Provide the (x, y) coordinate of the cell's center where the given text is located.  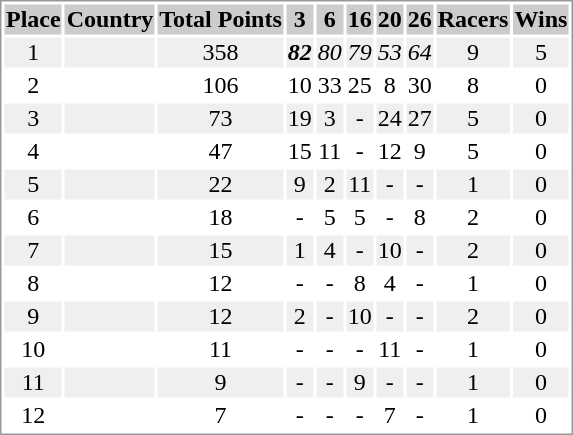
19 (300, 119)
Place (33, 19)
16 (360, 19)
82 (300, 53)
27 (420, 119)
53 (390, 53)
Country (110, 19)
Racers (473, 19)
30 (420, 85)
24 (390, 119)
73 (220, 119)
18 (220, 217)
358 (220, 53)
33 (330, 85)
Wins (541, 19)
79 (360, 53)
Total Points (220, 19)
26 (420, 19)
25 (360, 85)
106 (220, 85)
47 (220, 151)
80 (330, 53)
22 (220, 185)
64 (420, 53)
20 (390, 19)
